Extract the (x, y) coordinate from the center of the cell holding the provided text.  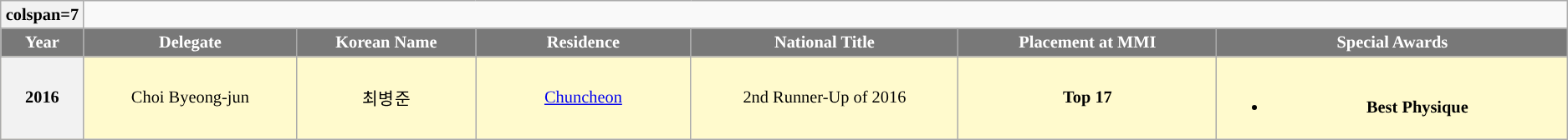
최병준 (386, 97)
Korean Name (386, 42)
Placement at MMI (1087, 42)
Best Physique (1392, 97)
Year (42, 42)
National Title (825, 42)
colspan=7 (42, 14)
Top 17 (1087, 97)
Choi Byeong-jun (191, 97)
Chuncheon (584, 97)
Special Awards (1392, 42)
2nd Runner-Up of 2016 (825, 97)
Delegate (191, 42)
2016 (42, 97)
Residence (584, 42)
